Return (X, Y) of the center of cell containing provided text 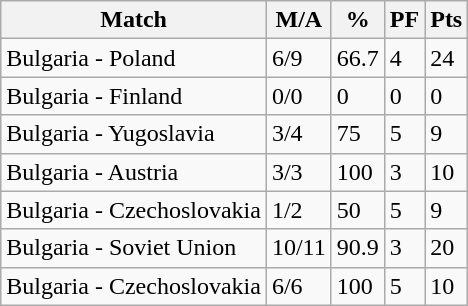
Bulgaria - Yugoslavia (134, 134)
90.9 (358, 248)
3/3 (298, 172)
3/4 (298, 134)
Bulgaria - Poland (134, 58)
Bulgaria - Austria (134, 172)
Match (134, 20)
50 (358, 210)
% (358, 20)
Bulgaria - Soviet Union (134, 248)
4 (404, 58)
6/9 (298, 58)
66.7 (358, 58)
Bulgaria - Finland (134, 96)
6/6 (298, 286)
PF (404, 20)
24 (446, 58)
M/A (298, 20)
75 (358, 134)
Pts (446, 20)
1/2 (298, 210)
20 (446, 248)
10/11 (298, 248)
0/0 (298, 96)
